Scan for the cell matching the given text and deliver its [x, y] coordinate at center. 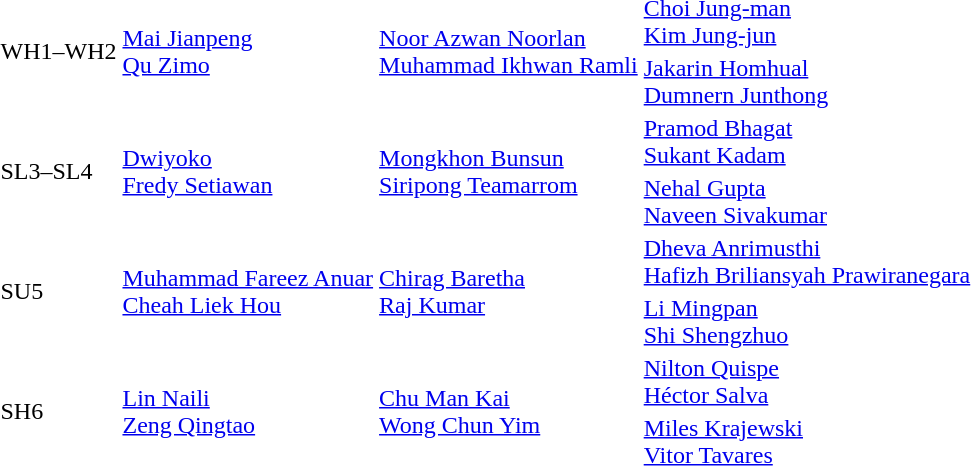
Dwiyoko Fredy Setiawan [248, 172]
Chirag Baretha Raj Kumar [509, 292]
Mongkhon Bunsun Siripong Teamarrom [509, 172]
Muhammad Fareez Anuar Cheah Liek Hou [248, 292]
